Output the (X, Y) coordinate of the center of the cell containing the given text.  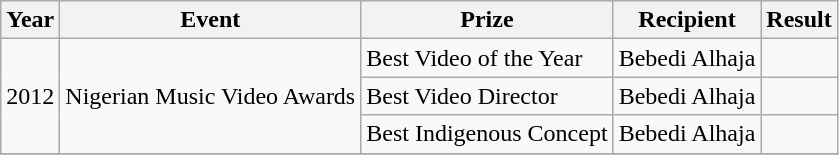
2012 (30, 96)
Nigerian Music Video Awards (210, 96)
Recipient (687, 20)
Prize (487, 20)
Event (210, 20)
Result (799, 20)
Year (30, 20)
Best Video of the Year (487, 58)
Best Indigenous Concept (487, 134)
Best Video Director (487, 96)
